Capture the cell that displays the provided text and extract its (x, y) central coordinate. 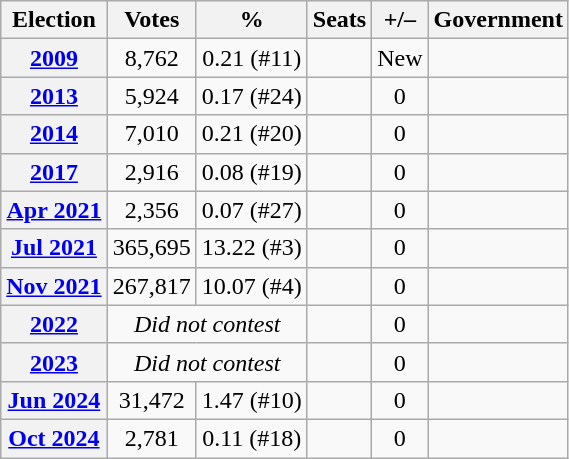
Jun 2024 (54, 400)
0.08 (#19) (252, 172)
New (400, 58)
10.07 (#4) (252, 286)
2013 (54, 96)
7,010 (152, 134)
2017 (54, 172)
2009 (54, 58)
Apr 2021 (54, 210)
0.21 (#20) (252, 134)
Votes (152, 20)
Government (498, 20)
2014 (54, 134)
Nov 2021 (54, 286)
2023 (54, 362)
5,924 (152, 96)
365,695 (152, 248)
8,762 (152, 58)
2,356 (152, 210)
Seats (339, 20)
0.21 (#11) (252, 58)
2022 (54, 324)
267,817 (152, 286)
0.11 (#18) (252, 438)
% (252, 20)
2,916 (152, 172)
2,781 (152, 438)
1.47 (#10) (252, 400)
13.22 (#3) (252, 248)
0.07 (#27) (252, 210)
Jul 2021 (54, 248)
31,472 (152, 400)
Oct 2024 (54, 438)
+/– (400, 20)
0.17 (#24) (252, 96)
Election (54, 20)
